From the cell containing the given text, extract its center point as [x, y] coordinate. 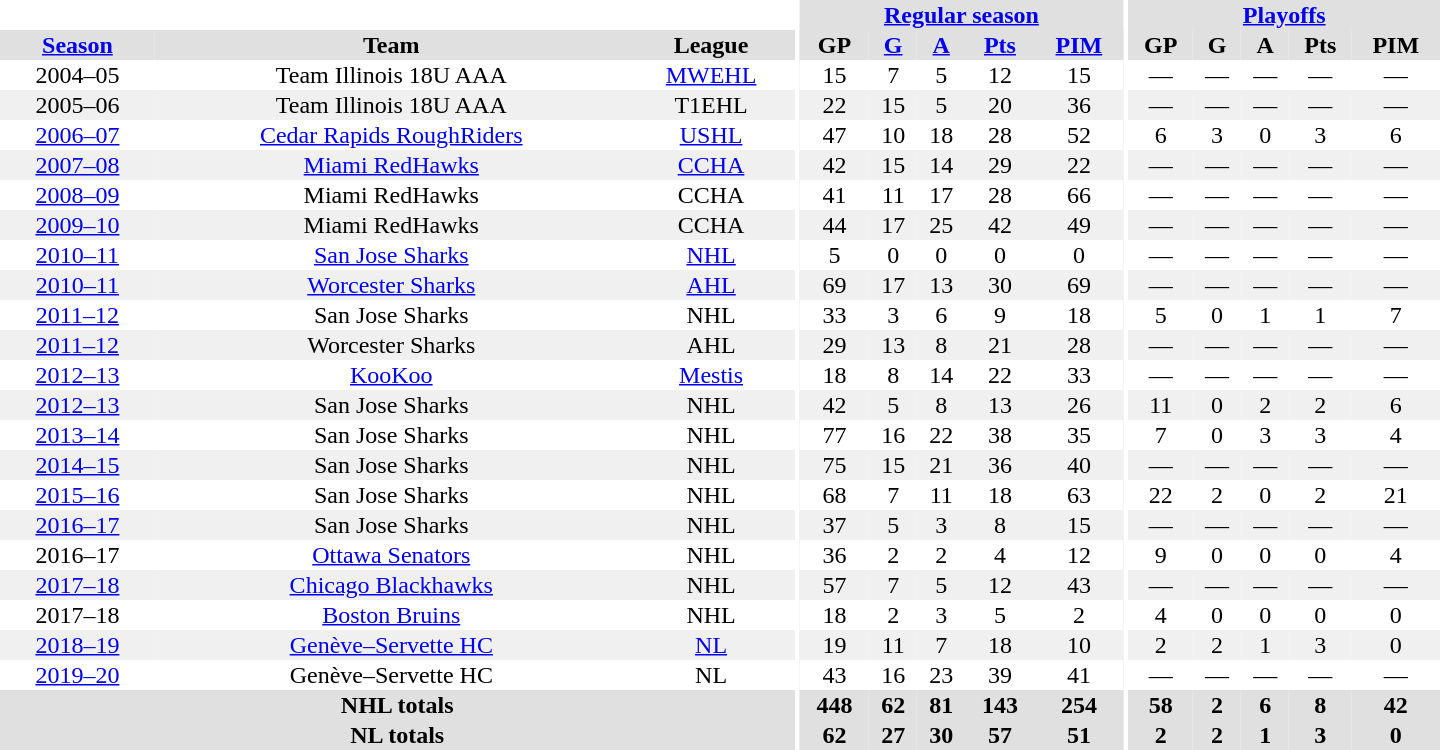
NL totals [397, 735]
58 [1160, 705]
2004–05 [78, 75]
27 [893, 735]
Playoffs [1284, 15]
63 [1079, 495]
51 [1079, 735]
81 [941, 705]
2014–15 [78, 465]
2006–07 [78, 135]
68 [834, 495]
143 [1000, 705]
Boston Bruins [392, 615]
75 [834, 465]
23 [941, 675]
39 [1000, 675]
25 [941, 225]
Team [392, 45]
KooKoo [392, 375]
2009–10 [78, 225]
20 [1000, 105]
47 [834, 135]
52 [1079, 135]
2015–16 [78, 495]
T1EHL [712, 105]
USHL [712, 135]
2008–09 [78, 195]
77 [834, 435]
League [712, 45]
2018–19 [78, 645]
19 [834, 645]
254 [1079, 705]
38 [1000, 435]
Cedar Rapids RoughRiders [392, 135]
Regular season [962, 15]
49 [1079, 225]
Mestis [712, 375]
Ottawa Senators [392, 555]
2019–20 [78, 675]
NHL totals [397, 705]
26 [1079, 405]
Season [78, 45]
2013–14 [78, 435]
Chicago Blackhawks [392, 585]
2005–06 [78, 105]
66 [1079, 195]
37 [834, 525]
448 [834, 705]
35 [1079, 435]
2007–08 [78, 165]
40 [1079, 465]
MWEHL [712, 75]
44 [834, 225]
